Return (X, Y) of the center of cell containing provided text 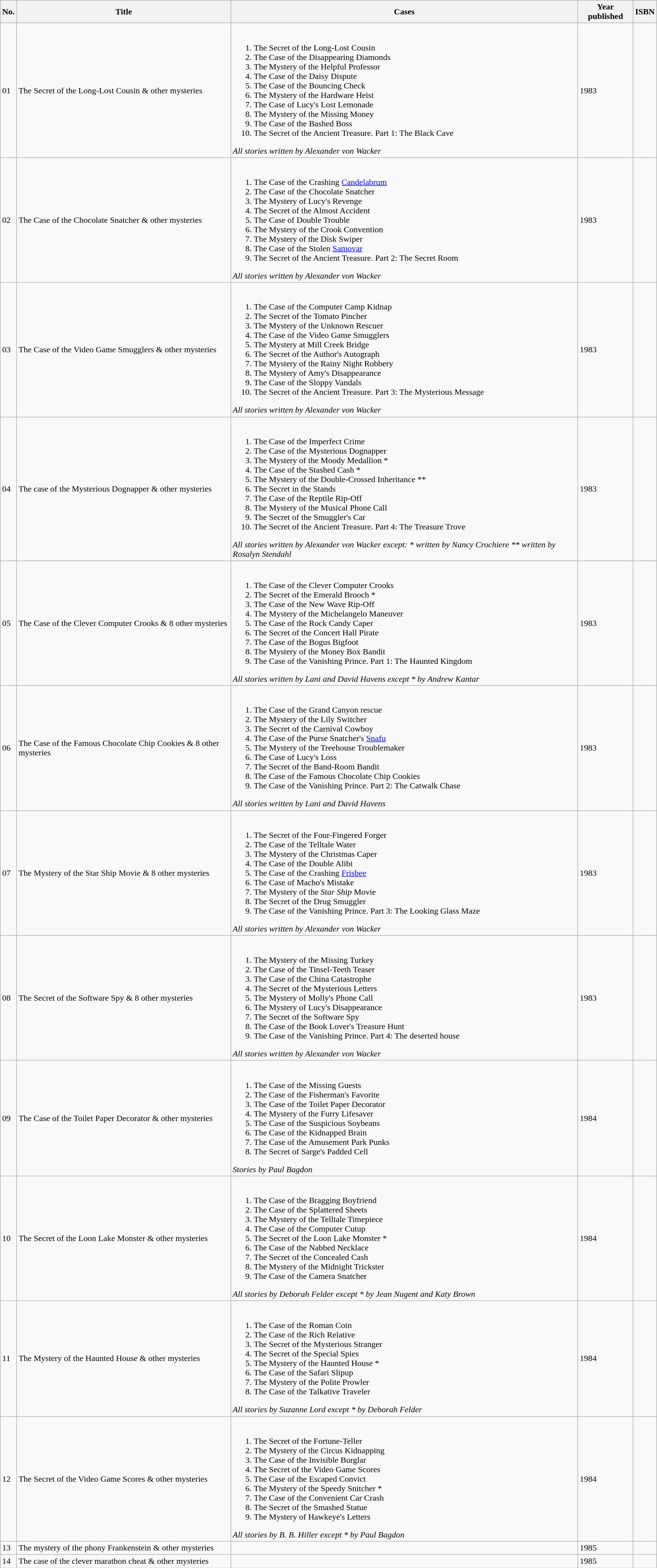
The Case of the Chocolate Snatcher & other mysteries (124, 220)
The Case of the Famous Chocolate Chip Cookies & 8 other mysteries (124, 748)
13 (8, 1548)
The Secret of the Video Game Scores & other mysteries (124, 1479)
14 (8, 1561)
The Secret of the Long-Lost Cousin & other mysteries (124, 91)
ISBN (645, 12)
The case of the Mysterious Dognapper & other mysteries (124, 489)
01 (8, 91)
The case of the clever marathon cheat & other mysteries (124, 1561)
Title (124, 12)
04 (8, 489)
Year published (605, 12)
09 (8, 1118)
The Mystery of the Star Ship Movie & 8 other mysteries (124, 873)
No. (8, 12)
The Secret of the Loon Lake Monster & other mysteries (124, 1238)
11 (8, 1359)
Cases (404, 12)
02 (8, 220)
The Case of the Toilet Paper Decorator & other mysteries (124, 1118)
05 (8, 623)
The Mystery of the Haunted House & other mysteries (124, 1359)
10 (8, 1238)
03 (8, 349)
12 (8, 1479)
The Case of the Video Game Smugglers & other mysteries (124, 349)
06 (8, 748)
The Case of the Clever Computer Crooks & 8 other mysteries (124, 623)
07 (8, 873)
08 (8, 998)
The mystery of the phony Frankenstein & other mysteries (124, 1548)
The Secret of the Software Spy & 8 other mysteries (124, 998)
